Identify which cell holds the provided text, then report its (x, y) central coordinate. 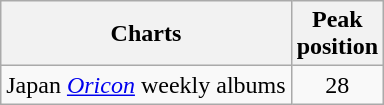
Japan Oricon weekly albums (146, 85)
Peakposition (337, 34)
Charts (146, 34)
28 (337, 85)
